Return the [x, y] coordinate for the center point of the cell that contains the specified text.  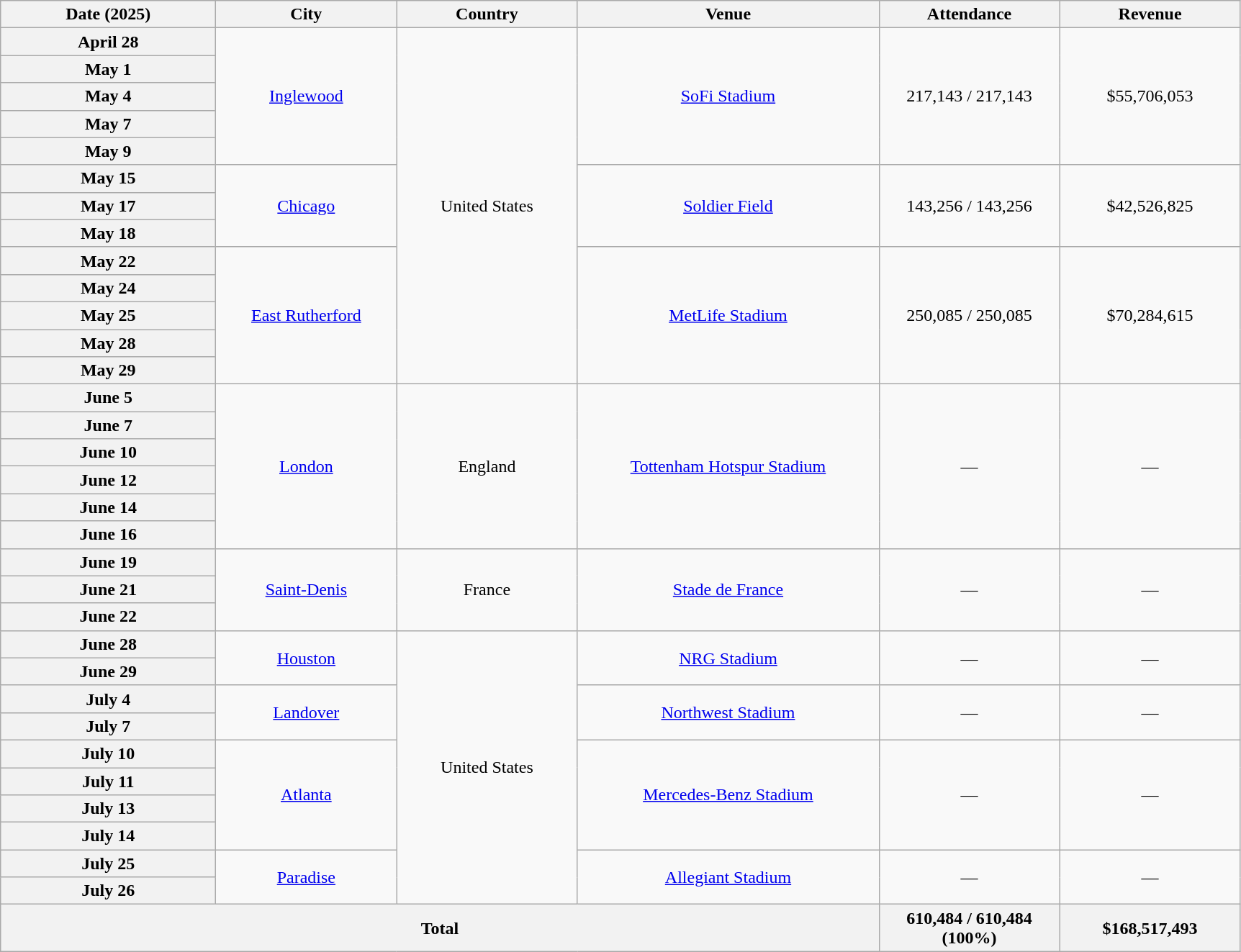
May 18 [108, 233]
Atlanta [307, 794]
SoFi Stadium [728, 96]
June 29 [108, 671]
Total [440, 928]
Venue [728, 14]
NRG Stadium [728, 658]
July 11 [108, 781]
June 21 [108, 589]
London [307, 466]
April 28 [108, 42]
June 12 [108, 480]
May 29 [108, 371]
May 7 [108, 124]
May 24 [108, 288]
Date (2025) [108, 14]
May 28 [108, 343]
$168,517,493 [1150, 928]
$70,284,615 [1150, 315]
Saint-Denis [307, 589]
Paradise [307, 877]
June 14 [108, 507]
July 14 [108, 836]
France [487, 589]
Soldier Field [728, 206]
Houston [307, 658]
143,256 / 143,256 [969, 206]
July 10 [108, 753]
Stade de France [728, 589]
Tottenham Hotspur Stadium [728, 466]
July 7 [108, 726]
City [307, 14]
June 22 [108, 617]
July 25 [108, 863]
May 9 [108, 151]
England [487, 466]
Northwest Stadium [728, 712]
June 7 [108, 425]
Revenue [1150, 14]
Mercedes-Benz Stadium [728, 794]
MetLife Stadium [728, 315]
Attendance [969, 14]
250,085 / 250,085 [969, 315]
May 25 [108, 315]
June 10 [108, 453]
Chicago [307, 206]
610,484 / 610,484 (100%) [969, 928]
Landover [307, 712]
Country [487, 14]
May 17 [108, 206]
July 26 [108, 891]
July 4 [108, 699]
Inglewood [307, 96]
June 16 [108, 535]
June 5 [108, 398]
May 22 [108, 260]
June 19 [108, 562]
East Rutherford [307, 315]
May 4 [108, 96]
July 13 [108, 809]
June 28 [108, 644]
$42,526,825 [1150, 206]
217,143 / 217,143 [969, 96]
May 1 [108, 69]
$55,706,053 [1150, 96]
May 15 [108, 178]
Allegiant Stadium [728, 877]
